Pinpoint the cell where the given text exists, returning its [x, y] midpoint coordinate. 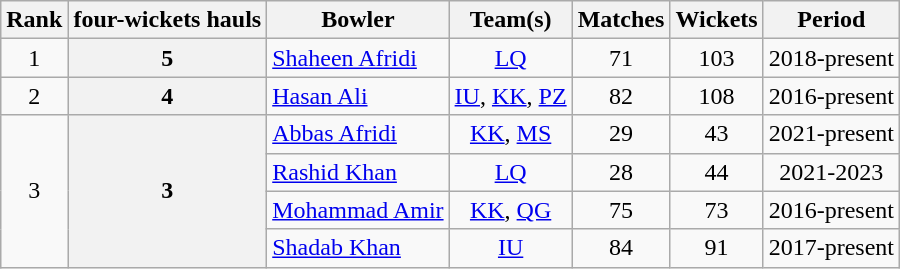
75 [621, 210]
5 [168, 58]
Hasan Ali [358, 96]
Shadab Khan [358, 248]
Abbas Afridi [358, 134]
2018-present [831, 58]
108 [716, 96]
Mohammad Amir [358, 210]
KK, QG [510, 210]
Shaheen Afridi [358, 58]
KK, MS [510, 134]
2017-present [831, 248]
73 [716, 210]
Matches [621, 20]
Period [831, 20]
Rashid Khan [358, 172]
43 [716, 134]
1 [34, 58]
Wickets [716, 20]
IU, KK, PZ [510, 96]
2 [34, 96]
103 [716, 58]
Bowler [358, 20]
71 [621, 58]
28 [621, 172]
4 [168, 96]
IU [510, 248]
84 [621, 248]
44 [716, 172]
Rank [34, 20]
91 [716, 248]
2021-present [831, 134]
four-wickets hauls [168, 20]
29 [621, 134]
2021-2023 [831, 172]
Team(s) [510, 20]
82 [621, 96]
